Scan for the cell matching the given text and deliver its [X, Y] coordinate at center. 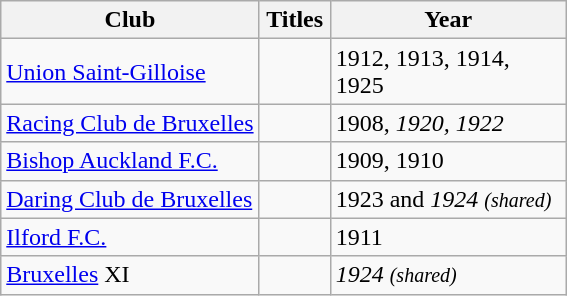
Bruxelles XI [130, 275]
Titles [294, 20]
Racing Club de Bruxelles [130, 123]
1909, 1910 [448, 161]
1924 (shared) [448, 275]
Bishop Auckland F.C. [130, 161]
Club [130, 20]
Union Saint-Gilloise [130, 72]
1912, 1913, 1914, 1925 [448, 72]
Year [448, 20]
1911 [448, 237]
Daring Club de Bruxelles [130, 199]
Ilford F.C. [130, 237]
1908, 1920, 1922 [448, 123]
1923 and 1924 (shared) [448, 199]
